From the cell containing the given text, extract its center point as [X, Y] coordinate. 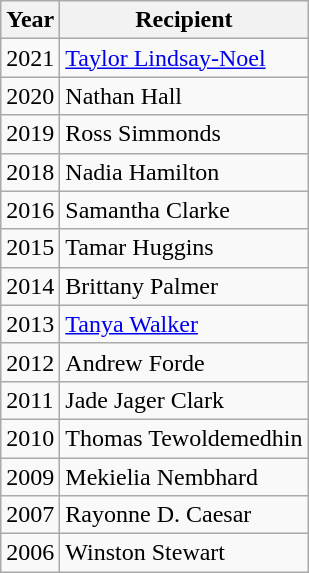
Nadia Hamilton [184, 172]
Andrew Forde [184, 362]
2014 [30, 286]
2011 [30, 400]
Tanya Walker [184, 324]
2007 [30, 515]
2006 [30, 553]
Ross Simmonds [184, 134]
2016 [30, 210]
2012 [30, 362]
2010 [30, 438]
Jade Jager Clark [184, 400]
Tamar Huggins [184, 248]
2021 [30, 58]
2013 [30, 324]
2019 [30, 134]
Mekielia Nembhard [184, 477]
Recipient [184, 20]
2020 [30, 96]
Taylor Lindsay-Noel [184, 58]
Rayonne D. Caesar [184, 515]
Brittany Palmer [184, 286]
2015 [30, 248]
Nathan Hall [184, 96]
Winston Stewart [184, 553]
2018 [30, 172]
2009 [30, 477]
Year [30, 20]
Thomas Tewoldemedhin [184, 438]
Samantha Clarke [184, 210]
